Find where the given text appears and provide that cell's center as [x, y] coordinate. 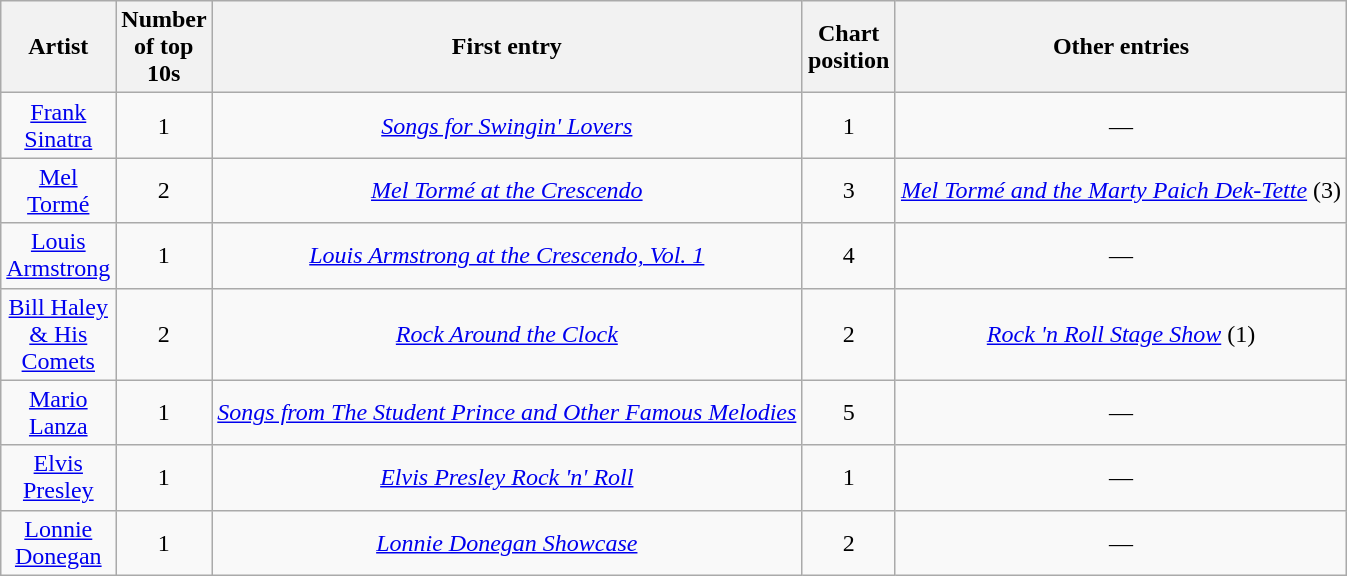
Songs for Swingin' Lovers [507, 126]
Mel Tormé and the Marty Paich Dek-Tette (3) [1120, 190]
Chart position [849, 47]
Elvis Presley [58, 478]
Bill Haley & His Comets [58, 334]
Frank Sinatra [58, 126]
Rock 'n Roll Stage Show (1) [1120, 334]
Mel Tormé at the Crescendo [507, 190]
Louis Armstrong [58, 256]
Lonnie Donegan Showcase [507, 542]
Mario Lanza [58, 412]
Artist [58, 47]
Number of top 10s [164, 47]
Songs from The Student Prince and Other Famous Melodies [507, 412]
Lonnie Donegan [58, 542]
Mel Tormé [58, 190]
3 [849, 190]
Louis Armstrong at the Crescendo, Vol. 1 [507, 256]
Elvis Presley Rock 'n' Roll [507, 478]
Rock Around the Clock [507, 334]
Other entries [1120, 47]
First entry [507, 47]
4 [849, 256]
5 [849, 412]
